Provide the (X, Y) coordinate of the cell's center where the given text is located.  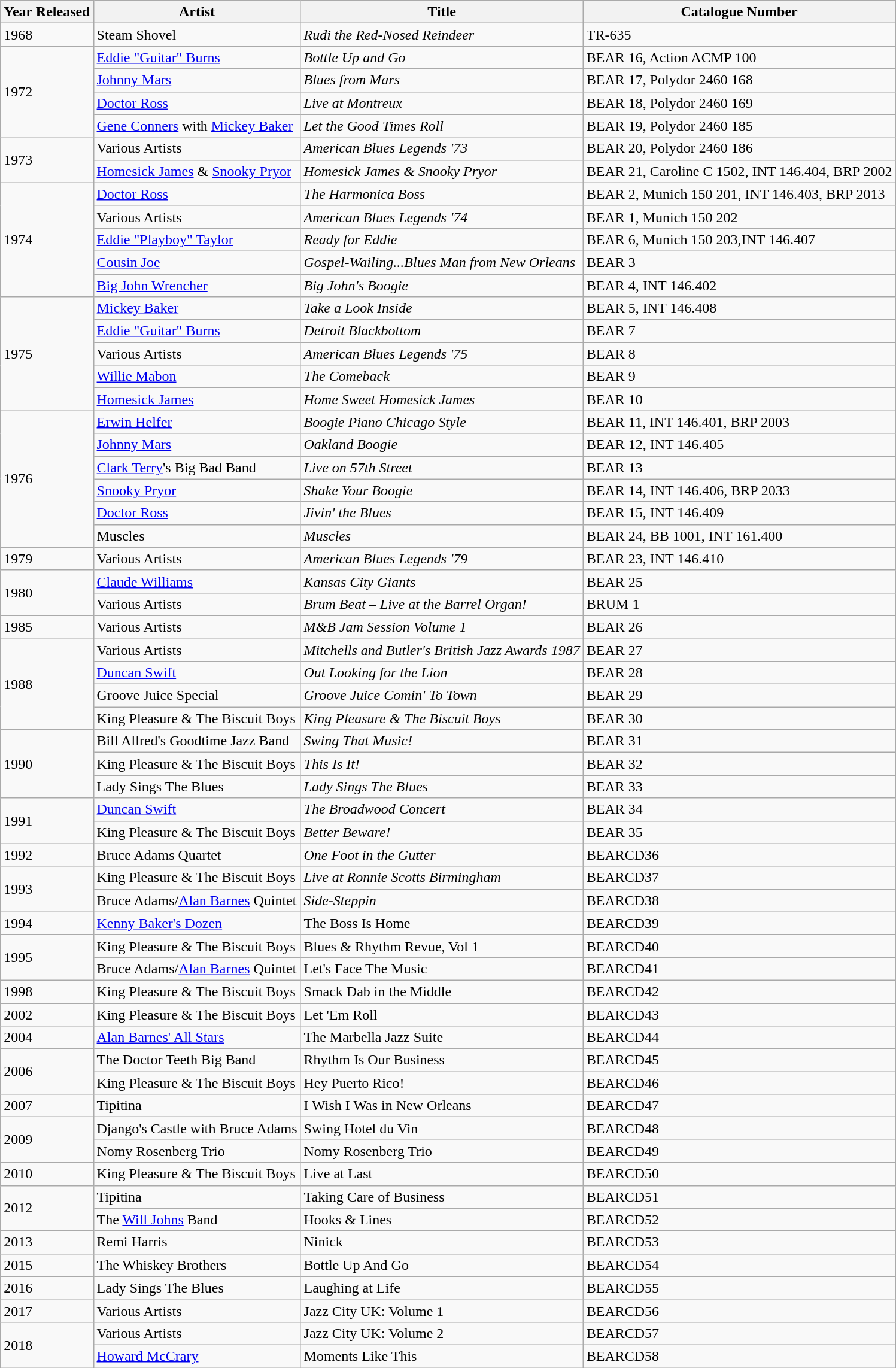
BEARCD51 (739, 1197)
BEAR 27 (739, 650)
2017 (47, 1311)
Out Looking for the Lion (442, 673)
M&B Jam Session Volume 1 (442, 627)
2009 (47, 1140)
Ready for Eddie (442, 239)
1994 (47, 923)
1993 (47, 889)
Swing Hotel du Vin (442, 1129)
Eddie "Playboy" Taylor (197, 239)
Groove Juice Comin' To Town (442, 696)
BEAR 12, INT 146.405 (739, 445)
2016 (47, 1288)
Clark Terry's Big Bad Band (197, 468)
Artist (197, 12)
BEAR 19, Polydor 2460 185 (739, 126)
Remi Harris (197, 1242)
Take a Look Inside (442, 308)
Let 'Em Roll (442, 1015)
BEARCD55 (739, 1288)
1973 (47, 160)
Laughing at Life (442, 1288)
Mickey Baker (197, 308)
Smack Dab in the Middle (442, 991)
Live at Montreux (442, 103)
Brum Beat – Live at the Barrel Organ! (442, 604)
2015 (47, 1265)
Moments Like This (442, 1356)
1975 (47, 354)
BEAR 20, Polydor 2460 186 (739, 148)
2018 (47, 1345)
1998 (47, 991)
Hey Puerto Rico! (442, 1083)
Catalogue Number (739, 12)
BEAR 28 (739, 673)
BEARCD54 (739, 1265)
Gospel-Wailing...Blues Man from New Orleans (442, 262)
BEARCD44 (739, 1038)
BEAR 4, INT 146.402 (739, 286)
BEAR 29 (739, 696)
BEAR 8 (739, 354)
BEAR 5, INT 146.408 (739, 308)
BEAR 3 (739, 262)
American Blues Legends '74 (442, 217)
1985 (47, 627)
BEARCD45 (739, 1060)
BEAR 18, Polydor 2460 169 (739, 103)
Rhythm Is Our Business (442, 1060)
1972 (47, 92)
1976 (47, 479)
BEARCD42 (739, 991)
Claude Williams (197, 581)
BEARCD56 (739, 1311)
1995 (47, 957)
2012 (47, 1208)
Jivin' the Blues (442, 513)
Side-Steppin (442, 900)
Jazz City UK: Volume 2 (442, 1333)
Blues from Mars (442, 80)
American Blues Legends '75 (442, 354)
Better Beware! (442, 832)
Gene Conners with Mickey Baker (197, 126)
BEAR 7 (739, 331)
One Foot in the Gutter (442, 855)
BEAR 2, Munich 150 201, INT 146.403, BRP 2013 (739, 194)
2002 (47, 1015)
Steam Shovel (197, 35)
Kenny Baker's Dozen (197, 923)
Rudi the Red-Nosed Reindeer (442, 35)
1990 (47, 764)
Taking Care of Business (442, 1197)
Alan Barnes' All Stars (197, 1038)
Shake Your Boogie (442, 490)
BEARCD39 (739, 923)
BEARCD58 (739, 1356)
BEAR 21, Caroline C 1502, INT 146.404, BRP 2002 (739, 171)
The Harmonica Boss (442, 194)
BEARCD43 (739, 1015)
2013 (47, 1242)
Kansas City Giants (442, 581)
BEAR 30 (739, 718)
Mitchells and Butler's British Jazz Awards 1987 (442, 650)
Bruce Adams Quartet (197, 855)
Willie Mabon (197, 377)
The Marbella Jazz Suite (442, 1038)
2007 (47, 1106)
Jazz City UK: Volume 1 (442, 1311)
Let's Face The Music (442, 969)
The Doctor Teeth Big Band (197, 1060)
BEAR 16, Action ACMP 100 (739, 57)
BEAR 13 (739, 468)
BEAR 10 (739, 399)
1991 (47, 821)
1992 (47, 855)
1968 (47, 35)
Bottle Up And Go (442, 1265)
BEARCD48 (739, 1129)
Live at Last (442, 1174)
BEARCD47 (739, 1106)
BEAR 11, INT 146.401, BRP 2003 (739, 422)
BEAR 26 (739, 627)
Snooky Pryor (197, 490)
Oakland Boogie (442, 445)
The Broadwood Concert (442, 809)
BEARCD40 (739, 946)
The Boss Is Home (442, 923)
BEAR 6, Munich 150 203,INT 146.407 (739, 239)
Bottle Up and Go (442, 57)
Live on 57th Street (442, 468)
BEARCD46 (739, 1083)
BEAR 24, BB 1001, INT 161.400 (739, 536)
Cousin Joe (197, 262)
Hooks & Lines (442, 1220)
Home Sweet Homesick James (442, 399)
TR-635 (739, 35)
BEAR 17, Polydor 2460 168 (739, 80)
2004 (47, 1038)
Blues & Rhythm Revue, Vol 1 (442, 946)
The Whiskey Brothers (197, 1265)
Detroit Blackbottom (442, 331)
BEAR 32 (739, 764)
Bill Allred's Goodtime Jazz Band (197, 741)
2010 (47, 1174)
BEAR 15, INT 146.409 (739, 513)
BRUM 1 (739, 604)
1974 (47, 239)
This Is It! (442, 764)
Live at Ronnie Scotts Birmingham (442, 878)
Year Released (47, 12)
BEARCD41 (739, 969)
I Wish I Was in New Orleans (442, 1106)
The Comeback (442, 377)
Groove Juice Special (197, 696)
BEARCD50 (739, 1174)
BEAR 33 (739, 787)
Title (442, 12)
BEAR 23, INT 146.410 (739, 559)
Boogie Piano Chicago Style (442, 422)
BEARCD57 (739, 1333)
BEARCD49 (739, 1151)
BEAR 34 (739, 809)
BEARCD36 (739, 855)
1988 (47, 684)
BEAR 35 (739, 832)
Let the Good Times Roll (442, 126)
Erwin Helfer (197, 422)
Homesick James (197, 399)
Howard McCrary (197, 1356)
BEAR 1, Munich 150 202 (739, 217)
1979 (47, 559)
BEARCD38 (739, 900)
BEAR 31 (739, 741)
Big John's Boogie (442, 286)
Swing That Music! (442, 741)
BEARCD52 (739, 1220)
American Blues Legends '79 (442, 559)
Big John Wrencher (197, 286)
BEARCD37 (739, 878)
BEARCD53 (739, 1242)
BEAR 9 (739, 377)
American Blues Legends '73 (442, 148)
Ninick (442, 1242)
The Will Johns Band (197, 1220)
Django's Castle with Bruce Adams (197, 1129)
1980 (47, 593)
2006 (47, 1072)
BEAR 25 (739, 581)
BEAR 14, INT 146.406, BRP 2033 (739, 490)
